Locate the cell with the specified text and output its (x, y) center coordinate. 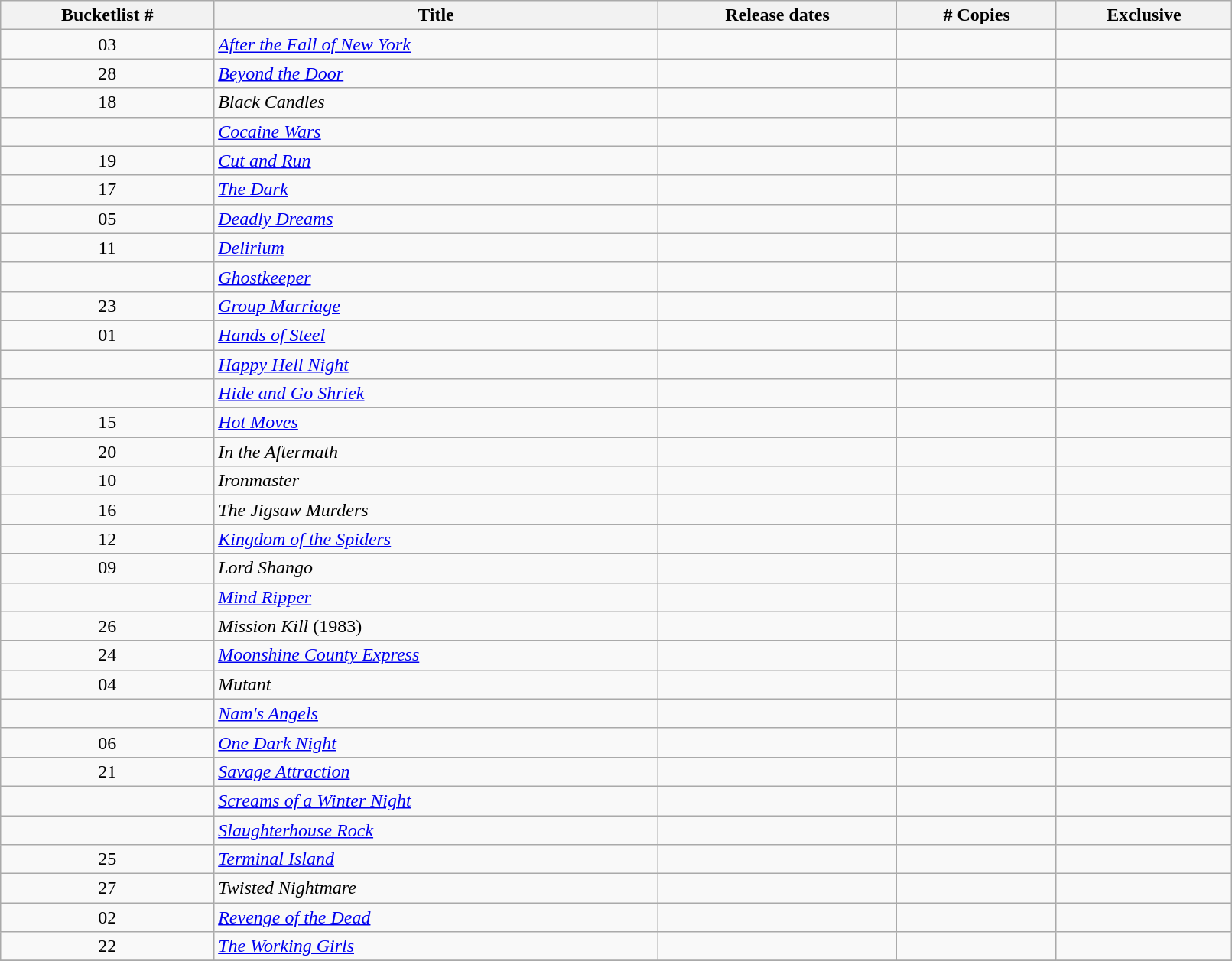
Hands of Steel (436, 335)
The Working Girls (436, 946)
Mission Kill (1983) (436, 626)
11 (107, 248)
16 (107, 510)
The Jigsaw Murders (436, 510)
21 (107, 771)
Terminal Island (436, 859)
Happy Hell Night (436, 365)
Hide and Go Shriek (436, 394)
Delirium (436, 248)
Group Marriage (436, 306)
Screams of a Winter Night (436, 800)
06 (107, 742)
28 (107, 73)
23 (107, 306)
One Dark Night (436, 742)
20 (107, 452)
17 (107, 190)
03 (107, 44)
Slaughterhouse Rock (436, 830)
02 (107, 917)
Ghostkeeper (436, 277)
Nam's Angels (436, 713)
26 (107, 626)
Ironmaster (436, 481)
Release dates (777, 15)
Cocaine Wars (436, 131)
Exclusive (1144, 15)
Savage Attraction (436, 771)
Mind Ripper (436, 597)
Cut and Run (436, 161)
Twisted Nightmare (436, 888)
12 (107, 539)
After the Fall of New York (436, 44)
24 (107, 655)
01 (107, 335)
In the Aftermath (436, 452)
Black Candles (436, 102)
The Dark (436, 190)
10 (107, 481)
Hot Moves (436, 423)
Moonshine County Express (436, 655)
05 (107, 219)
22 (107, 946)
Revenge of the Dead (436, 917)
Mutant (436, 684)
19 (107, 161)
27 (107, 888)
04 (107, 684)
15 (107, 423)
Beyond the Door (436, 73)
Lord Shango (436, 568)
25 (107, 859)
Kingdom of the Spiders (436, 539)
09 (107, 568)
Title (436, 15)
Deadly Dreams (436, 219)
18 (107, 102)
# Copies (977, 15)
Bucketlist # (107, 15)
